Return the (x, y) coordinate for the center point of the cell that contains the specified text.  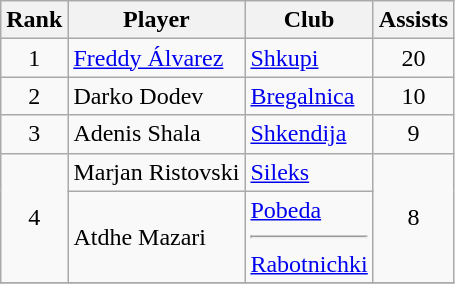
20 (413, 58)
Atdhe Mazari (156, 237)
Rank (34, 20)
Bregalnica (309, 96)
4 (34, 218)
Club (309, 20)
Adenis Shala (156, 134)
Shkupi (309, 58)
Shkendija (309, 134)
Player (156, 20)
8 (413, 218)
Sileks (309, 172)
3 (34, 134)
1 (34, 58)
Freddy Álvarez (156, 58)
Darko Dodev (156, 96)
Marjan Ristovski (156, 172)
9 (413, 134)
10 (413, 96)
PobedaRabotnichki (309, 237)
Assists (413, 20)
2 (34, 96)
